For the text-containing cell, return its midpoint in [x, y] coordinate format. 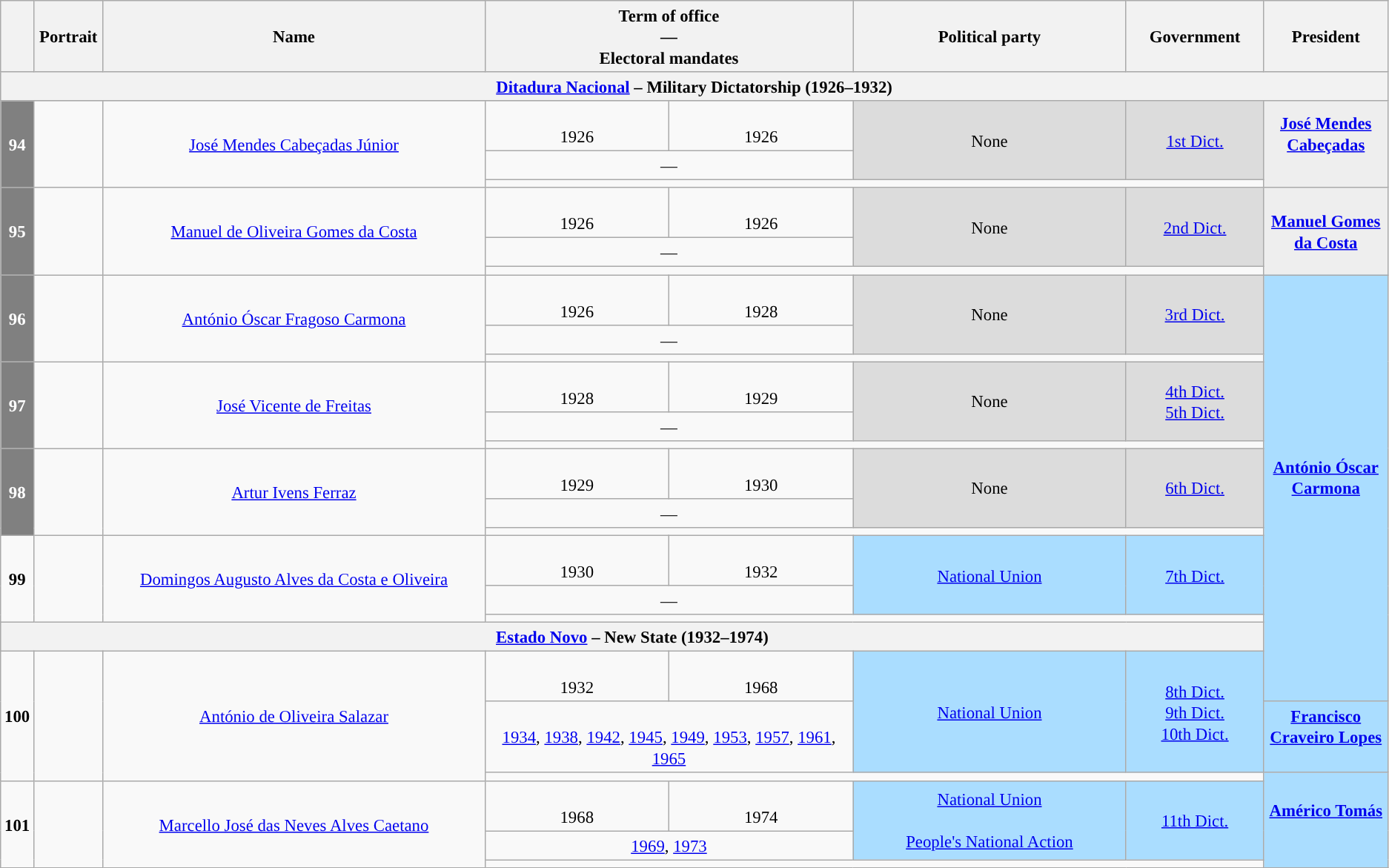
António de Oliveira Salazar [294, 716]
Term of office—Electoral mandates [669, 36]
Marcello José das Neves Alves Caetano [294, 824]
José Mendes Cabeçadas Júnior [294, 144]
Artur Ivens Ferraz [294, 492]
José Mendes Cabeçadas [1325, 144]
96 [18, 319]
Manuel de Oliveira Gomes da Costa [294, 231]
António Óscar Fragoso Carmona [294, 319]
7th Dict. [1195, 575]
António Óscar Carmona [1325, 488]
97 [18, 405]
José Vicente de Freitas [294, 405]
1969, 1973 [669, 845]
94 [18, 144]
95 [18, 231]
Américo Tomás [1325, 821]
Domingos Augusto Alves da Costa e Oliveira [294, 580]
1934, 1938, 1942, 1945, 1949, 1953, 1957, 1961, 1965 [669, 737]
Ditadura Nacional – Military Dictatorship (1926–1932) [694, 86]
Portrait [68, 36]
99 [18, 580]
1974 [760, 806]
4th Dict.5th Dict. [1195, 402]
Government [1195, 36]
100 [18, 716]
Name [294, 36]
11th Dict. [1195, 820]
6th Dict. [1195, 488]
98 [18, 492]
Manuel Gomes da Costa [1325, 231]
101 [18, 824]
8th Dict.9th Dict.10th Dict. [1195, 712]
3rd Dict. [1195, 314]
Political party [989, 36]
1st Dict. [1195, 141]
Estado Novo – New State (1932–1974) [632, 637]
National UnionPeople's National Action [989, 820]
2nd Dict. [1195, 227]
President [1325, 36]
Francisco Craveiro Lopes [1325, 737]
